Output the [X, Y] coordinate of the center of the cell containing the given text.  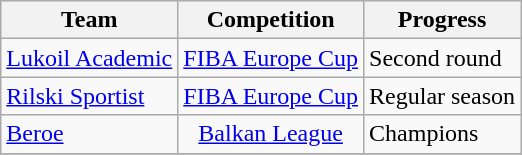
Lukoil Academic [90, 58]
Team [90, 20]
Balkan League [271, 134]
Competition [271, 20]
Beroe [90, 134]
Second round [442, 58]
Progress [442, 20]
Regular season [442, 96]
Rilski Sportist [90, 96]
Champions [442, 134]
